Find where the given text appears and provide that cell's center as [X, Y] coordinate. 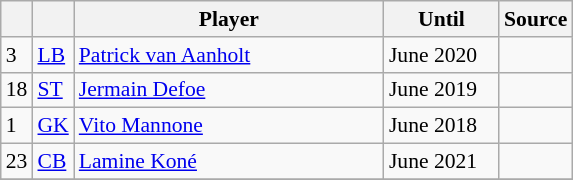
Vito Mannone [229, 126]
LB [52, 55]
June 2021 [442, 162]
Source [536, 19]
June 2018 [442, 126]
3 [17, 55]
23 [17, 162]
CB [52, 162]
18 [17, 90]
Patrick van Aanholt [229, 55]
Lamine Koné [229, 162]
Until [442, 19]
June 2020 [442, 55]
Player [229, 19]
June 2019 [442, 90]
1 [17, 126]
Jermain Defoe [229, 90]
GK [52, 126]
ST [52, 90]
